Pinpoint the cell where the given text exists, returning its [x, y] midpoint coordinate. 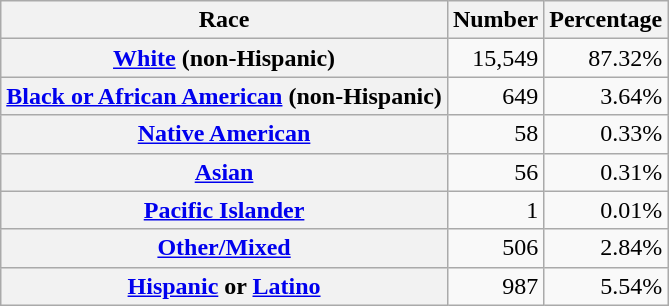
987 [495, 286]
Asian [224, 172]
649 [495, 96]
White (non-Hispanic) [224, 58]
0.33% [606, 134]
Native American [224, 134]
Other/Mixed [224, 248]
56 [495, 172]
Race [224, 20]
3.64% [606, 96]
1 [495, 210]
506 [495, 248]
0.01% [606, 210]
Black or African American (non-Hispanic) [224, 96]
Percentage [606, 20]
0.31% [606, 172]
58 [495, 134]
87.32% [606, 58]
5.54% [606, 286]
Hispanic or Latino [224, 286]
2.84% [606, 248]
Number [495, 20]
Pacific Islander [224, 210]
15,549 [495, 58]
